Capture the cell that displays the provided text and extract its (x, y) central coordinate. 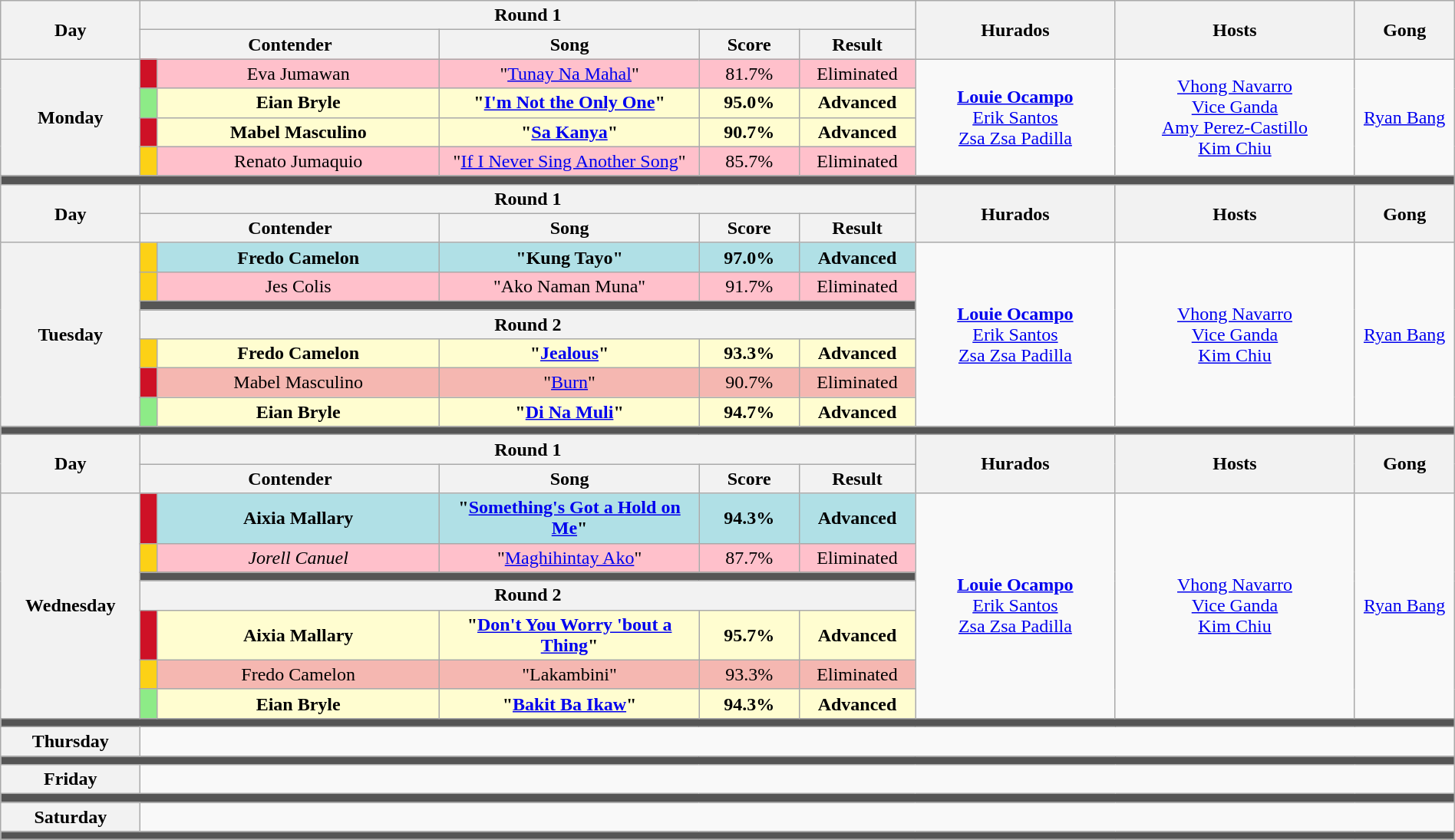
Monday (71, 117)
"I'm Not the Only One" (569, 103)
"Di Na Muli" (569, 412)
"Tunay Na Mahal" (569, 74)
Jorell Canuel (298, 558)
"Maghihintay Ako" (569, 558)
"Lakambini" (569, 674)
"Kung Tayo" (569, 257)
Tuesday (71, 334)
Wednesday (71, 606)
Jes Colis (298, 286)
"If I Never Sing Another Song" (569, 161)
85.7% (749, 161)
"Jealous" (569, 354)
"Ako Naman Muna" (569, 286)
"Bakit Ba Ikaw" (569, 703)
"Don't You Worry 'bout a Thing" (569, 635)
81.7% (749, 74)
Eva Jumawan (298, 74)
Saturday (71, 817)
Renato Jumaquio (298, 161)
97.0% (749, 257)
"Sa Kanya" (569, 132)
91.7% (749, 286)
Vhong NavarroVice GandaAmy Perez-CastilloKim Chiu (1235, 117)
94.7% (749, 412)
95.7% (749, 635)
Thursday (71, 741)
Friday (71, 779)
95.0% (749, 103)
87.7% (749, 558)
"Something's Got a Hold on Me" (569, 519)
"Burn" (569, 383)
